Detect which cell encompasses the target text, then output its [x, y] center coordinate. 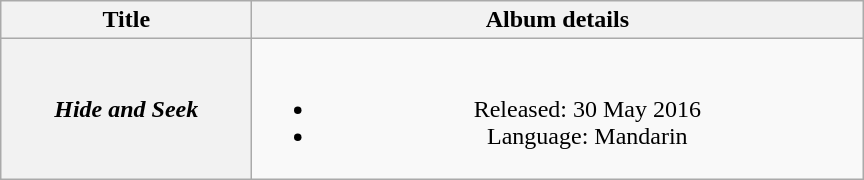
Hide and Seek [126, 109]
Title [126, 20]
Released: 30 May 2016Language: Mandarin [558, 109]
Album details [558, 20]
